Search for the cell housing the specified text and yield its (X, Y) center coordinate. 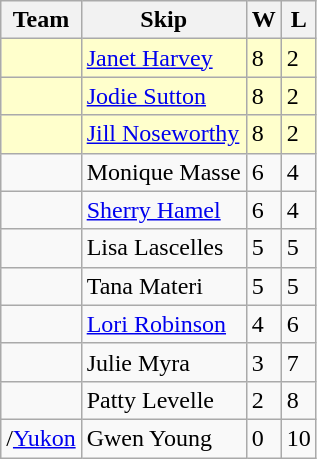
Lori Robinson (164, 324)
Gwen Young (164, 438)
Sherry Hamel (164, 210)
Jill Noseworthy (164, 134)
Team (41, 20)
Jodie Sutton (164, 96)
Julie Myra (164, 362)
Lisa Lascelles (164, 248)
Monique Masse (164, 172)
3 (264, 362)
Tana Materi (164, 286)
L (298, 20)
/Yukon (41, 438)
Patty Levelle (164, 400)
7 (298, 362)
W (264, 20)
Skip (164, 20)
Janet Harvey (164, 58)
10 (298, 438)
0 (264, 438)
